Scan for the cell matching the given text and deliver its [X, Y] coordinate at center. 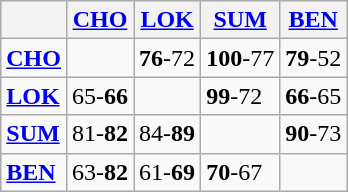
70-67 [240, 172]
61-69 [168, 172]
76-72 [168, 58]
100-77 [240, 58]
66-65 [314, 96]
63-82 [100, 172]
84-89 [168, 134]
99-72 [240, 96]
79-52 [314, 58]
81-82 [100, 134]
90-73 [314, 134]
65-66 [100, 96]
